Scan for the cell matching the given text and deliver its (X, Y) coordinate at center. 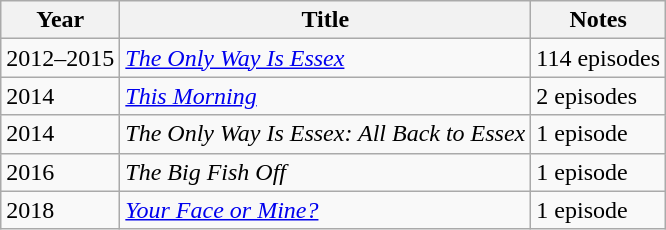
The Big Fish Off (326, 172)
114 episodes (598, 58)
This Morning (326, 96)
2012–2015 (60, 58)
Your Face or Mine? (326, 210)
2 episodes (598, 96)
The Only Way Is Essex: All Back to Essex (326, 134)
Title (326, 20)
The Only Way Is Essex (326, 58)
2018 (60, 210)
2016 (60, 172)
Year (60, 20)
Notes (598, 20)
